Determine the [x, y] coordinate at the center of the cell enclosing the given text.  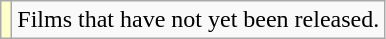
Films that have not yet been released. [198, 20]
